Output the [X, Y] coordinate of the center of the cell containing the given text.  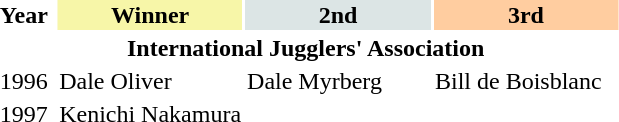
Winner [150, 15]
Dale Myrberg [338, 81]
3rd [526, 15]
Dale Oliver [150, 81]
Bill de Boisblanc [526, 81]
2nd [338, 15]
